Return [X, Y] of the center of cell containing provided text 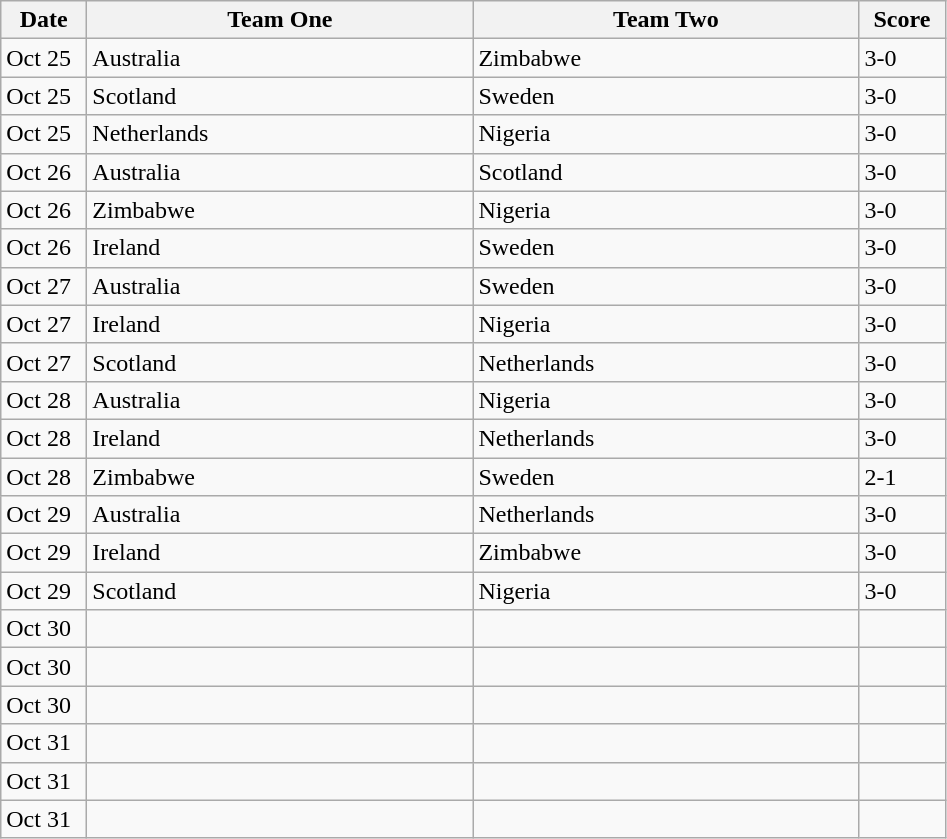
Team Two [666, 20]
Date [44, 20]
2-1 [902, 477]
Score [902, 20]
Team One [280, 20]
